Determine the (X, Y) coordinate at the center of the cell enclosing the given text.  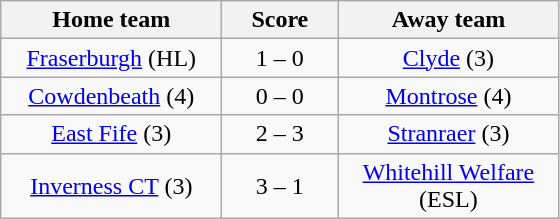
Stranraer (3) (448, 134)
Fraserburgh (HL) (112, 58)
0 – 0 (280, 96)
Montrose (4) (448, 96)
Away team (448, 20)
3 – 1 (280, 186)
Cowdenbeath (4) (112, 96)
Inverness CT (3) (112, 186)
East Fife (3) (112, 134)
Whitehill Welfare (ESL) (448, 186)
1 – 0 (280, 58)
Score (280, 20)
Home team (112, 20)
2 – 3 (280, 134)
Clyde (3) (448, 58)
